Find where the given text appears and provide that cell's center as [X, Y] coordinate. 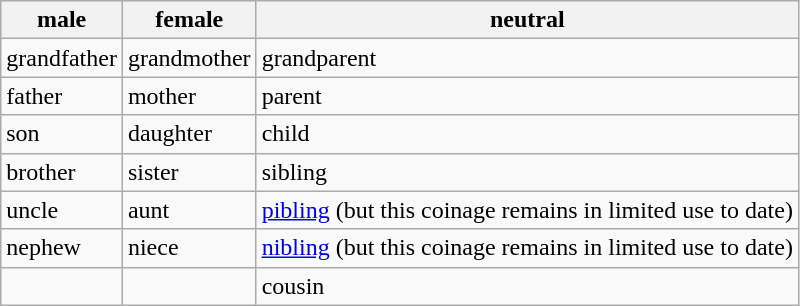
niece [189, 248]
parent [527, 96]
nibling (but this coinage remains in limited use to date) [527, 248]
aunt [189, 210]
daughter [189, 134]
sister [189, 172]
mother [189, 96]
pibling (but this coinage remains in limited use to date) [527, 210]
brother [62, 172]
uncle [62, 210]
grandfather [62, 58]
grandparent [527, 58]
female [189, 20]
grandmother [189, 58]
son [62, 134]
neutral [527, 20]
cousin [527, 286]
male [62, 20]
sibling [527, 172]
child [527, 134]
father [62, 96]
nephew [62, 248]
